From the cell containing the given text, extract its center point as (x, y) coordinate. 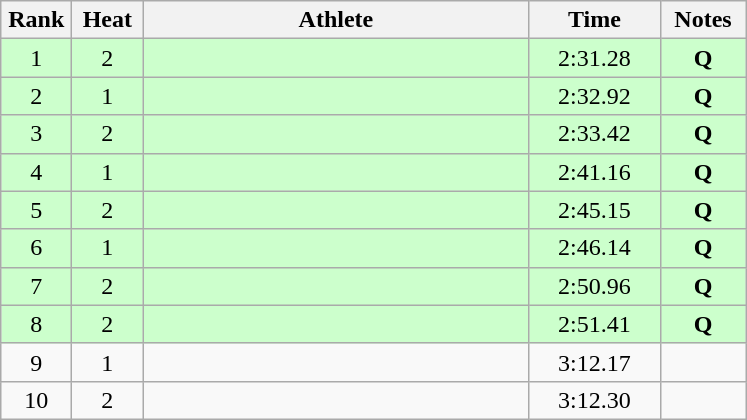
Rank (36, 20)
2:33.42 (594, 134)
Notes (703, 20)
4 (36, 172)
3:12.30 (594, 400)
2:46.14 (594, 248)
3:12.17 (594, 362)
8 (36, 324)
2:51.41 (594, 324)
2:50.96 (594, 286)
2:32.92 (594, 96)
3 (36, 134)
Athlete (336, 20)
10 (36, 400)
9 (36, 362)
Heat (108, 20)
2:31.28 (594, 58)
6 (36, 248)
5 (36, 210)
7 (36, 286)
Time (594, 20)
2:41.16 (594, 172)
2:45.15 (594, 210)
